Scan for the cell matching the given text and deliver its [X, Y] coordinate at center. 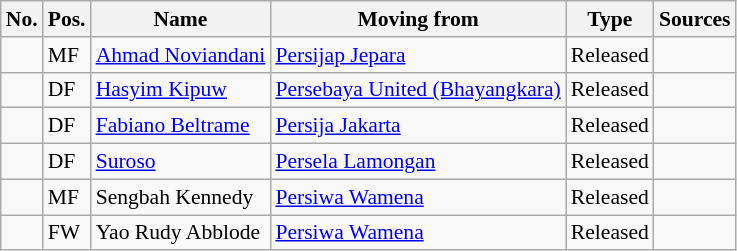
Hasyim Kipuw [181, 90]
Pos. [67, 19]
Suroso [181, 162]
No. [22, 19]
Moving from [418, 19]
Persebaya United (Bhayangkara) [418, 90]
Fabiano Beltrame [181, 126]
Persela Lamongan [418, 162]
Yao Rudy Abblode [181, 233]
Persijap Jepara [418, 55]
Persija Jakarta [418, 126]
Type [610, 19]
Ahmad Noviandani [181, 55]
Sources [695, 19]
FW [67, 233]
Sengbah Kennedy [181, 197]
Name [181, 19]
